From the cell containing the given text, extract its center point as [x, y] coordinate. 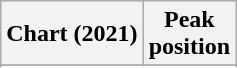
Peakposition [189, 34]
Chart (2021) [72, 34]
